Search for the cell housing the specified text and yield its [X, Y] center coordinate. 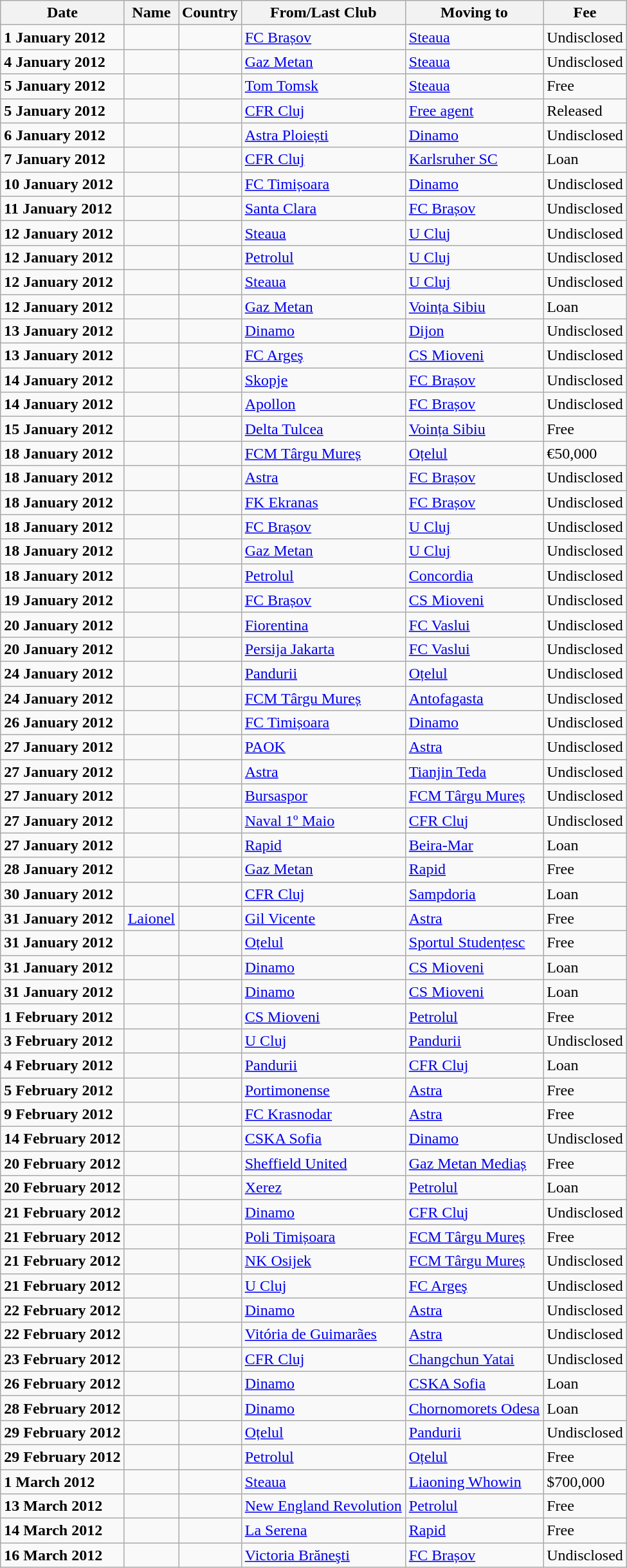
Sportul Studențesc [474, 943]
Victoria Brăneşti [323, 1555]
Naval 1º Maio [323, 821]
Sampdoria [474, 894]
10 January 2012 [62, 184]
Santa Clara [323, 208]
Laionel [151, 918]
Delta Tulcea [323, 429]
Changchun Yatai [474, 1359]
Tom Tomsk [323, 86]
Dijon [474, 331]
4 January 2012 [62, 62]
3 February 2012 [62, 1041]
Sheffield United [323, 1163]
Chornomorets Odesa [474, 1408]
Xerez [323, 1188]
Fiorentina [323, 624]
Apollon [323, 405]
28 January 2012 [62, 870]
16 March 2012 [62, 1555]
23 February 2012 [62, 1359]
14 February 2012 [62, 1139]
Fee [585, 13]
Name [151, 13]
Antofagasta [474, 698]
Tianjin Teda [474, 772]
Country [210, 13]
New England Revolution [323, 1506]
Gil Vicente [323, 918]
Beira-Mar [474, 845]
26 February 2012 [62, 1383]
1 February 2012 [62, 1016]
9 February 2012 [62, 1115]
€50,000 [585, 453]
1 January 2012 [62, 37]
FC Krasnodar [323, 1115]
11 January 2012 [62, 208]
4 February 2012 [62, 1065]
7 January 2012 [62, 160]
26 January 2012 [62, 723]
Moving to [474, 13]
Astra Ploiești [323, 135]
Vitória de Guimarães [323, 1335]
1 March 2012 [62, 1481]
15 January 2012 [62, 429]
Released [585, 111]
Liaoning Whowin [474, 1481]
13 March 2012 [62, 1506]
Persija Jakarta [323, 649]
5 February 2012 [62, 1090]
PAOK [323, 747]
19 January 2012 [62, 600]
FK Ekranas [323, 502]
28 February 2012 [62, 1408]
6 January 2012 [62, 135]
La Serena [323, 1531]
Bursaspor [323, 796]
Concordia [474, 576]
NK Osijek [323, 1261]
Poli Timișoara [323, 1237]
14 March 2012 [62, 1531]
Free agent [474, 111]
Portimonense [323, 1090]
Date [62, 13]
From/Last Club [323, 13]
Skopje [323, 380]
Gaz Metan Mediaș [474, 1163]
30 January 2012 [62, 894]
Karlsruher SC [474, 160]
$700,000 [585, 1481]
